Extract the (X, Y) coordinate from the center of the cell holding the provided text.  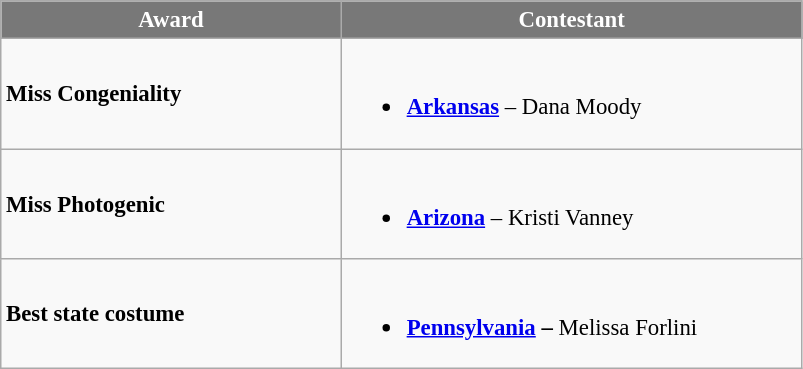
Pennsylvania – Melissa Forlini (572, 314)
Miss Congeniality (172, 94)
Contestant (572, 20)
Arizona – Kristi Vanney (572, 204)
Best state costume (172, 314)
Award (172, 20)
Miss Photogenic (172, 204)
Arkansas – Dana Moody (572, 94)
